Return the (x, y) coordinate for the center point of the cell that contains the specified text.  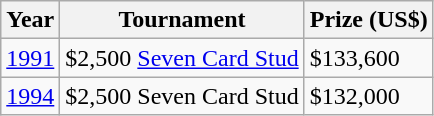
Prize (US$) (368, 20)
1991 (30, 58)
Tournament (182, 20)
$132,000 (368, 96)
1994 (30, 96)
Year (30, 20)
$133,600 (368, 58)
